Output the [x, y] coordinate of the center of the cell containing the given text.  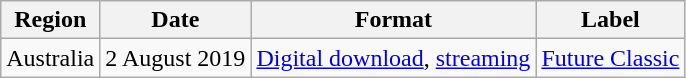
Future Classic [610, 58]
Date [176, 20]
2 August 2019 [176, 58]
Label [610, 20]
Region [50, 20]
Australia [50, 58]
Format [394, 20]
Digital download, streaming [394, 58]
